Search for the cell housing the specified text and yield its [x, y] center coordinate. 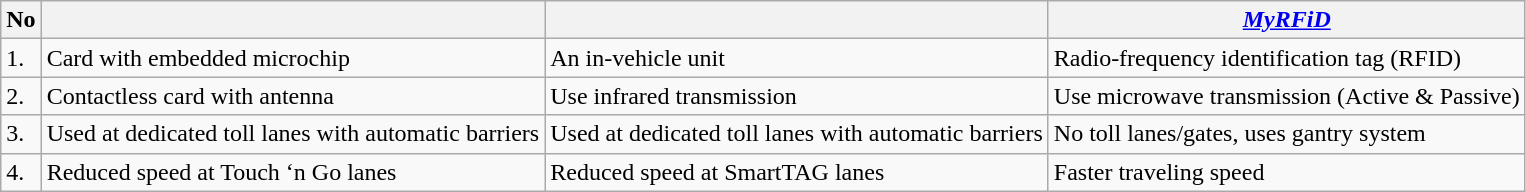
3. [21, 134]
1. [21, 58]
MyRFiD [1286, 20]
4. [21, 172]
Reduced speed at Touch ‘n Go lanes [293, 172]
No toll lanes/gates, uses gantry system [1286, 134]
Use infrared transmission [797, 96]
Use microwave transmission (Active & Passive) [1286, 96]
Radio-frequency identification tag (RFID) [1286, 58]
Reduced speed at SmartTAG lanes [797, 172]
Faster traveling speed [1286, 172]
Card with embedded microchip [293, 58]
An in-vehicle unit [797, 58]
No [21, 20]
Contactless card with antenna [293, 96]
2. [21, 96]
